Pinpoint the cell where the given text exists, returning its [X, Y] midpoint coordinate. 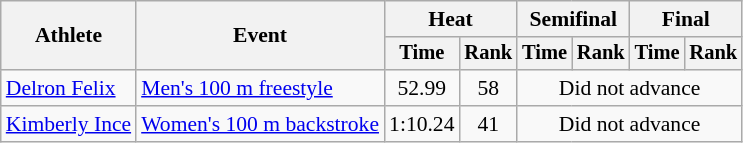
Men's 100 m freestyle [260, 88]
Event [260, 36]
58 [489, 88]
Semifinal [573, 19]
Kimberly Ince [68, 124]
Athlete [68, 36]
52.99 [422, 88]
Heat [450, 19]
41 [489, 124]
Final [686, 19]
1:10.24 [422, 124]
Delron Felix [68, 88]
Women's 100 m backstroke [260, 124]
